Determine the (x, y) coordinate at the center of the cell enclosing the given text.  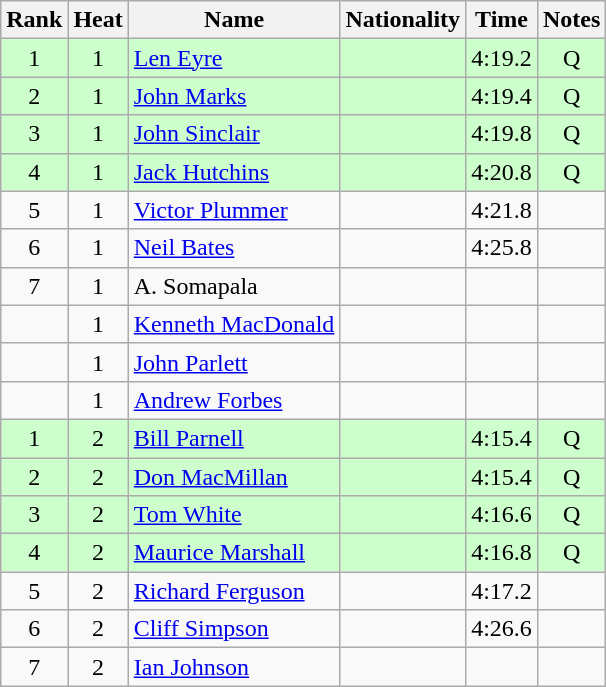
Maurice Marshall (234, 553)
Notes (571, 20)
4:19.2 (502, 58)
4:17.2 (502, 591)
Andrew Forbes (234, 400)
Cliff Simpson (234, 629)
Name (234, 20)
4:16.8 (502, 553)
John Marks (234, 96)
John Sinclair (234, 134)
Bill Parnell (234, 438)
A. Somapala (234, 286)
4:25.8 (502, 248)
Time (502, 20)
Ian Johnson (234, 667)
Nationality (403, 20)
John Parlett (234, 362)
Richard Ferguson (234, 591)
Tom White (234, 515)
4:26.6 (502, 629)
4:21.8 (502, 210)
Rank (34, 20)
4:20.8 (502, 172)
Don MacMillan (234, 477)
Neil Bates (234, 248)
4:19.8 (502, 134)
Heat (98, 20)
4:19.4 (502, 96)
Kenneth MacDonald (234, 324)
Jack Hutchins (234, 172)
4:16.6 (502, 515)
Victor Plummer (234, 210)
Len Eyre (234, 58)
